Locate the cell with the specified text and output its [X, Y] center coordinate. 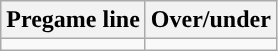
Pregame line [74, 20]
Over/under [210, 20]
